Search for the cell housing the specified text and yield its (X, Y) center coordinate. 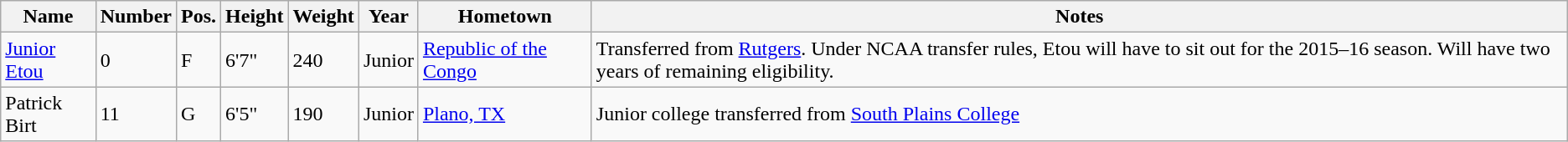
F (198, 60)
240 (323, 60)
11 (136, 114)
Height (255, 17)
Plano, TX (504, 114)
6'7" (255, 60)
Pos. (198, 17)
0 (136, 60)
Transferred from Rutgers. Under NCAA transfer rules, Etou will have to sit out for the 2015–16 season. Will have two years of remaining eligibility. (1079, 60)
Republic of the Congo (504, 60)
Weight (323, 17)
G (198, 114)
Patrick Birt (49, 114)
190 (323, 114)
Junior Etou (49, 60)
Name (49, 17)
Number (136, 17)
6'5" (255, 114)
Notes (1079, 17)
Hometown (504, 17)
Year (389, 17)
Junior college transferred from South Plains College (1079, 114)
